Search for the cell housing the specified text and yield its (X, Y) center coordinate. 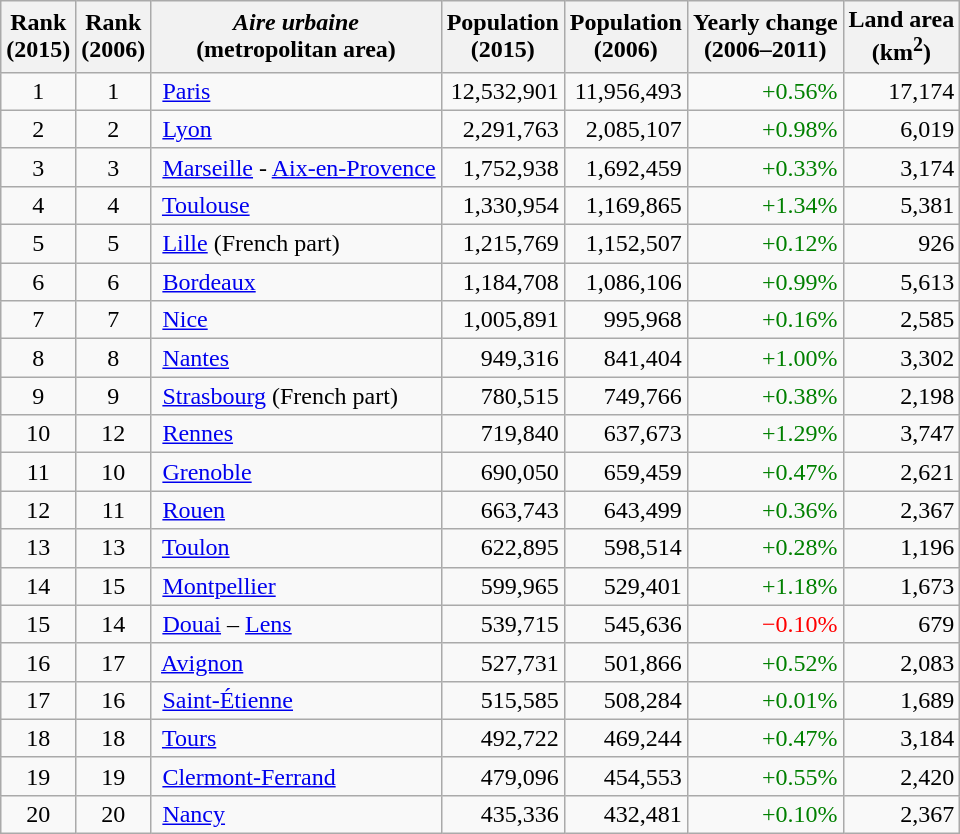
Rennes (296, 434)
11,956,493 (626, 91)
1,184,708 (502, 282)
515,585 (502, 700)
841,404 (626, 358)
995,968 (626, 320)
2,585 (902, 320)
1,005,891 (502, 320)
Rank(2006) (114, 37)
Douai – Lens (296, 624)
Marseille - Aix-en-Provence (296, 167)
+1.00% (765, 358)
529,401 (626, 586)
+0.28% (765, 548)
637,673 (626, 434)
Paris (296, 91)
+0.10% (765, 814)
Yearly change(2006–2011) (765, 37)
Aire urbaine(metropolitan area) (296, 37)
+0.98% (765, 129)
2,085,107 (626, 129)
435,336 (502, 814)
+0.99% (765, 282)
Population(2006) (626, 37)
2,083 (902, 662)
+0.56% (765, 91)
+0.36% (765, 510)
454,553 (626, 776)
12,532,901 (502, 91)
3,747 (902, 434)
Saint-Étienne (296, 700)
+0.16% (765, 320)
Lille (French part) (296, 244)
+0.33% (765, 167)
539,715 (502, 624)
+1.29% (765, 434)
6,019 (902, 129)
Population(2015) (502, 37)
Rank(2015) (38, 37)
527,731 (502, 662)
598,514 (626, 548)
3,184 (902, 738)
3,174 (902, 167)
690,050 (502, 472)
1,152,507 (626, 244)
+0.55% (765, 776)
2,198 (902, 396)
Nancy (296, 814)
492,722 (502, 738)
Strasbourg (French part) (296, 396)
1,692,459 (626, 167)
1,086,106 (626, 282)
1,330,954 (502, 205)
5,613 (902, 282)
949,316 (502, 358)
469,244 (626, 738)
−0.10% (765, 624)
659,459 (626, 472)
926 (902, 244)
780,515 (502, 396)
545,636 (626, 624)
508,284 (626, 700)
643,499 (626, 510)
Clermont-Ferrand (296, 776)
479,096 (502, 776)
Montpellier (296, 586)
+0.12% (765, 244)
+0.52% (765, 662)
622,895 (502, 548)
Toulouse (296, 205)
3,302 (902, 358)
+0.38% (765, 396)
17,174 (902, 91)
1,196 (902, 548)
749,766 (626, 396)
2,420 (902, 776)
+1.34% (765, 205)
Rouen (296, 510)
599,965 (502, 586)
Nice (296, 320)
432,481 (626, 814)
501,866 (626, 662)
Avignon (296, 662)
1,689 (902, 700)
5,381 (902, 205)
+1.18% (765, 586)
663,743 (502, 510)
679 (902, 624)
Lyon (296, 129)
Tours (296, 738)
2,621 (902, 472)
Land area(km2) (902, 37)
+0.01% (765, 700)
1,169,865 (626, 205)
Grenoble (296, 472)
1,752,938 (502, 167)
1,673 (902, 586)
1,215,769 (502, 244)
719,840 (502, 434)
Nantes (296, 358)
Bordeaux (296, 282)
Toulon (296, 548)
2,291,763 (502, 129)
